Extract the (x, y) coordinate from the center of the cell holding the provided text.  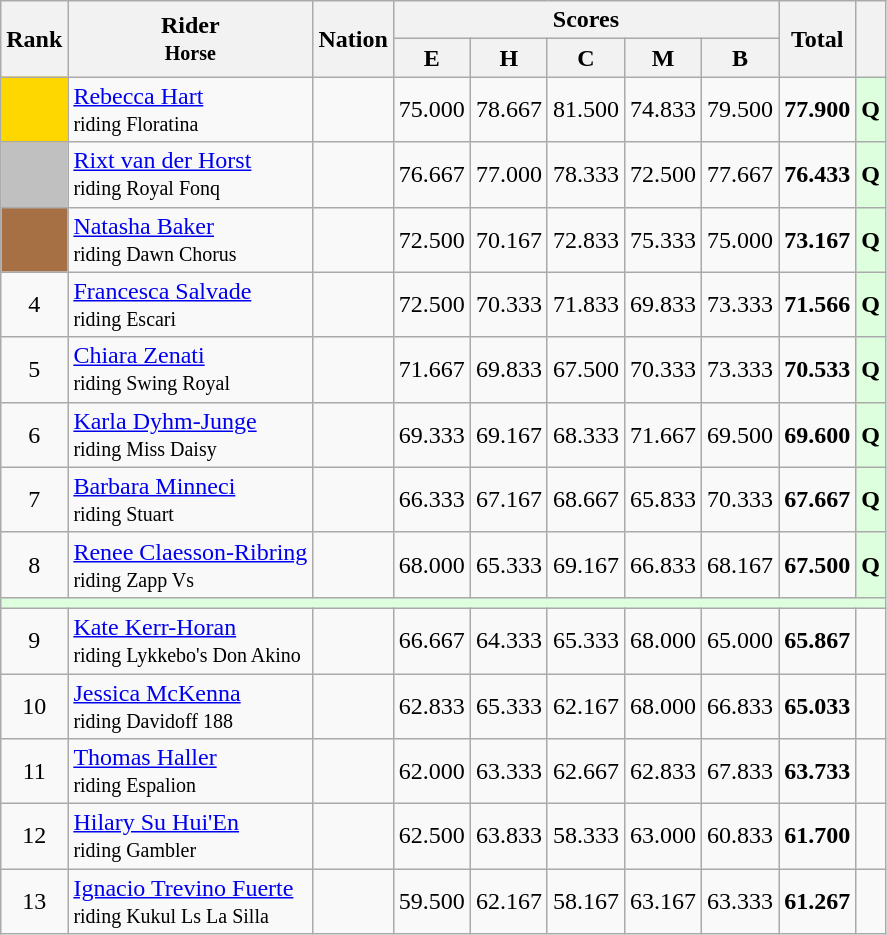
12 (34, 836)
64.333 (508, 640)
69.500 (740, 434)
Kate Kerr-Horan riding Lykkebo's Don Akino (190, 640)
Thomas Haller riding Espalion (190, 772)
Scores (586, 20)
70.167 (508, 240)
Nation (353, 39)
Renee Claesson-Ribring riding Zapp Vs (190, 564)
68.333 (586, 434)
59.500 (432, 902)
Karla Dyhm-Junge riding Miss Daisy (190, 434)
63.167 (662, 902)
Barbara Minneci riding Stuart (190, 500)
58.333 (586, 836)
75.333 (662, 240)
Ignacio Trevino Fuerte riding Kukul Ls La Silla (190, 902)
58.167 (586, 902)
5 (34, 370)
C (586, 58)
71.566 (818, 304)
78.333 (586, 174)
10 (34, 706)
62.500 (432, 836)
Jessica McKenna riding Davidoff 188 (190, 706)
65.867 (818, 640)
61.700 (818, 836)
Rider Horse (190, 39)
67.667 (818, 500)
70.533 (818, 370)
6 (34, 434)
71.833 (586, 304)
62.000 (432, 772)
63.000 (662, 836)
69.600 (818, 434)
66.333 (432, 500)
Hilary Su Hui'En riding Gambler (190, 836)
65.833 (662, 500)
63.833 (508, 836)
8 (34, 564)
65.000 (740, 640)
68.167 (740, 564)
78.667 (508, 110)
Natasha Baker riding Dawn Chorus (190, 240)
11 (34, 772)
69.333 (432, 434)
Rebecca Hart riding Floratina (190, 110)
4 (34, 304)
74.833 (662, 110)
E (432, 58)
Chiara Zenati riding Swing Royal (190, 370)
7 (34, 500)
Francesca Salvade riding Escari (190, 304)
Rank (34, 39)
61.267 (818, 902)
72.833 (586, 240)
73.167 (818, 240)
B (740, 58)
13 (34, 902)
63.733 (818, 772)
60.833 (740, 836)
65.033 (818, 706)
77.667 (740, 174)
67.833 (740, 772)
H (508, 58)
76.667 (432, 174)
81.500 (586, 110)
77.000 (508, 174)
77.900 (818, 110)
68.667 (586, 500)
62.667 (586, 772)
79.500 (740, 110)
Rixt van der Horst riding Royal Fonq (190, 174)
67.167 (508, 500)
9 (34, 640)
66.667 (432, 640)
Total (818, 39)
M (662, 58)
76.433 (818, 174)
